Output the [X, Y] coordinate of the center of the cell containing the given text.  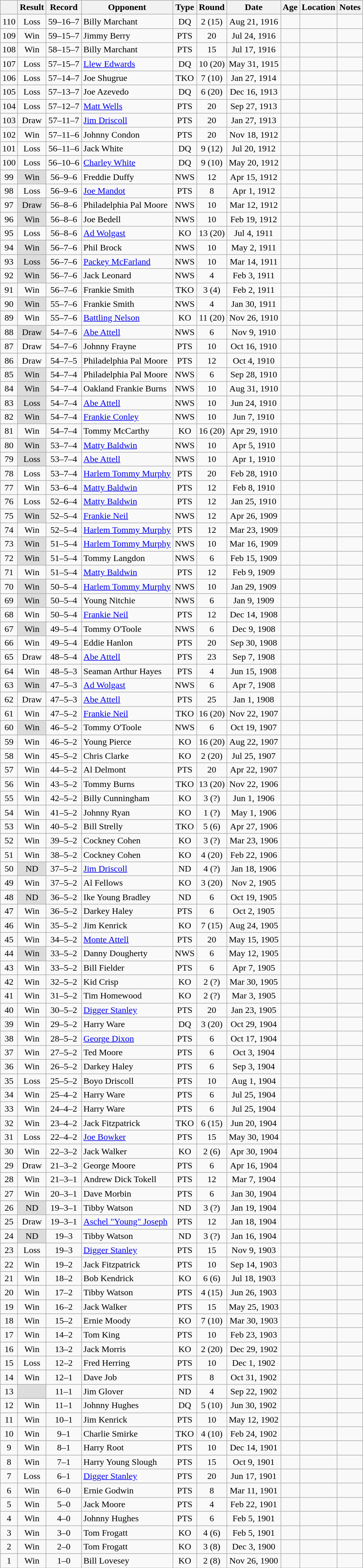
Jan 25, 1910 [254, 502]
98 [9, 191]
46 [9, 925]
Jul 20, 1912 [254, 148]
Jack Morris [127, 1349]
Jul 17, 1916 [254, 50]
12–2 [64, 1363]
13 [9, 1391]
87 [9, 346]
Joe Shugrue [127, 78]
Nov 9, 1903 [254, 1250]
Seaman Arthur Hayes [127, 671]
26–5–2 [64, 1066]
Jan 19, 1904 [254, 1208]
Dave Job [127, 1377]
75 [9, 516]
82 [9, 417]
Oakland Frankie Burns [127, 388]
Battling Nelson [127, 318]
Tim Homewood [127, 996]
64 [9, 671]
Oct 3, 1904 [254, 1052]
Al Delmont [127, 770]
Jun 20, 1904 [254, 1123]
27–5–2 [64, 1052]
Jul 18, 1903 [254, 1278]
3–0 [64, 1533]
Jul 4, 1911 [254, 233]
38–5–2 [64, 854]
Dec 14, 1901 [254, 1448]
62 [9, 699]
44 [9, 954]
48–5–4 [64, 657]
May 12, 1905 [254, 954]
25–5–2 [64, 1081]
23–4–2 [64, 1123]
31 [9, 1137]
Oct 2, 1905 [254, 911]
77 [9, 488]
12–1 [64, 1377]
Mar 11, 1901 [254, 1490]
George Moore [127, 1165]
Nov 22, 1907 [254, 714]
56–10–6 [64, 163]
40–5–2 [64, 826]
7 (15) [212, 925]
4 (6) [212, 1533]
Jul 24, 1916 [254, 36]
47–5–2 [64, 714]
May 31, 1915 [254, 64]
Joe Azevedo [127, 92]
Mar 30, 1905 [254, 982]
Fred Herring [127, 1363]
Mar 23, 1906 [254, 840]
Type [185, 7]
3 (8) [212, 1547]
96 [9, 219]
4 (?) [212, 869]
Bob Kendrick [127, 1278]
Jack Leonard [127, 276]
25–4–2 [64, 1095]
108 [9, 50]
57–15–7 [64, 64]
Sep 27, 1913 [254, 106]
58 [9, 756]
94 [9, 247]
7–1 [64, 1462]
33 [9, 1109]
Ernie Moody [127, 1321]
105 [9, 92]
5 (10) [212, 1405]
29–5–2 [64, 1024]
Feb 22, 1906 [254, 854]
Feb 22, 1901 [254, 1504]
Sep 3, 1904 [254, 1066]
Jan 27, 1913 [254, 120]
Feb 2, 1911 [254, 290]
86 [9, 360]
35 [9, 1081]
28 [9, 1180]
14 [9, 1377]
57 [9, 770]
2 (15) [212, 22]
Round [212, 7]
92 [9, 276]
Oct 9, 1901 [254, 1462]
Dave Morbin [127, 1194]
21–3–1 [64, 1180]
3 [9, 1533]
97 [9, 205]
89 [9, 318]
57–11–6 [64, 134]
Apr 16, 1904 [254, 1165]
24–4–2 [64, 1109]
39 [9, 1024]
Result [32, 7]
Oct 31, 1902 [254, 1377]
Apr 26, 1909 [254, 516]
Aug 31, 1910 [254, 388]
Freddie Duffy [127, 177]
9 (10) [212, 163]
71 [9, 572]
Jun 15, 1908 [254, 671]
21 [9, 1278]
Danny Dougherty [127, 954]
13–2 [64, 1349]
Jun 26, 1903 [254, 1292]
Jan 18, 1906 [254, 869]
Tommy McCarthy [127, 431]
52–6–4 [64, 502]
6–0 [64, 1490]
Apr 1, 1912 [254, 191]
Sep 7, 1908 [254, 657]
107 [9, 64]
Oct 17, 1904 [254, 1038]
55 [9, 798]
32 [9, 1123]
Dec 3, 1900 [254, 1547]
Kid Crisp [127, 982]
32–5–2 [64, 982]
Jun 1, 1906 [254, 798]
Aschel "Young" Joseph [127, 1222]
Mar 12, 1912 [254, 205]
41 [9, 996]
Apr 30, 1904 [254, 1151]
95 [9, 233]
Location [318, 7]
81 [9, 431]
93 [9, 262]
Oct 19, 1905 [254, 897]
Joe Bedell [127, 219]
Johnny Frayne [127, 346]
Oct 19, 1907 [254, 728]
91 [9, 290]
60 [9, 728]
4 (20) [212, 854]
Jun 7, 1910 [254, 417]
Dec 9, 1908 [254, 629]
Jan 1, 1908 [254, 699]
Jan 29, 1909 [254, 586]
Bill Fielder [127, 968]
42–5–2 [64, 798]
48 [9, 897]
15–2 [64, 1321]
Young Pierce [127, 742]
45 [9, 939]
101 [9, 148]
35–5–2 [64, 925]
6–1 [64, 1476]
100 [9, 163]
22–3–2 [64, 1151]
67 [9, 629]
Record [64, 7]
43 [9, 968]
May 12, 1902 [254, 1420]
22–4–2 [64, 1137]
45–5–2 [64, 756]
Jun 17, 1901 [254, 1476]
88 [9, 332]
34 [9, 1095]
Oct 16, 1910 [254, 346]
Age [290, 7]
66 [9, 643]
Boyo Driscoll [127, 1081]
10–1 [64, 1420]
Tommy Burns [127, 784]
58–15–7 [64, 50]
Apr 15, 1912 [254, 177]
Nov 9, 1910 [254, 332]
57–11–7 [64, 120]
Joe Bowker [127, 1137]
Llew Edwards [127, 64]
Frankie Conley [127, 417]
Johnny Condon [127, 134]
30–5–2 [64, 1010]
30 [9, 1151]
Dec 1, 1902 [254, 1363]
49 [9, 883]
Nov 22, 1906 [254, 784]
Eddie Hanlon [127, 643]
Bill Lovesey [127, 1561]
28–5–2 [64, 1038]
68 [9, 614]
6 (20) [212, 92]
20–3–1 [64, 1194]
37 [9, 1052]
Al Fellows [127, 883]
4 (15) [212, 1292]
Nov 26, 1900 [254, 1561]
69 [9, 600]
19 [9, 1306]
9–1 [64, 1434]
27 [9, 1194]
9 (12) [212, 148]
61 [9, 714]
Nov 18, 1912 [254, 134]
78 [9, 473]
Sep 22, 1902 [254, 1391]
Jul 25, 1907 [254, 756]
43–5–2 [64, 784]
Aug 21, 1916 [254, 22]
102 [9, 134]
72 [9, 558]
50 [9, 869]
Charlie Smirke [127, 1434]
Jan 9, 1909 [254, 600]
Jack Moore [127, 1504]
Apr 7, 1905 [254, 968]
2 (8) [212, 1561]
Packey McFarland [127, 262]
83 [9, 403]
Young Nitchie [127, 600]
106 [9, 78]
57–13–7 [64, 92]
90 [9, 304]
59 [9, 742]
16 [9, 1349]
56 [9, 784]
May 1, 1906 [254, 812]
Jack White [127, 148]
14–2 [64, 1335]
Matt Wells [127, 106]
48–5–3 [64, 671]
103 [9, 120]
May 15, 1905 [254, 939]
11 (20) [212, 318]
Tom King [127, 1335]
2 [9, 1547]
4–0 [64, 1518]
52 [9, 840]
Feb 19, 1912 [254, 219]
44–5–2 [64, 770]
Bill Strelly [127, 826]
10 (20) [212, 64]
Jan 18, 1904 [254, 1222]
5–0 [64, 1504]
Nov 2, 1905 [254, 883]
29 [9, 1165]
Billy Cunningham [127, 798]
Mar 16, 1909 [254, 544]
63 [9, 685]
2 (6) [212, 1151]
51 [9, 854]
7 [9, 1476]
21–3–2 [64, 1165]
18–2 [64, 1278]
Phil Brock [127, 247]
George Dixon [127, 1038]
57–14–7 [64, 78]
59–16–7 [64, 22]
Jimmy Berry [127, 36]
Sep 30, 1908 [254, 643]
Feb 9, 1909 [254, 572]
24 [9, 1236]
36 [9, 1066]
Ted Moore [127, 1052]
57–12–7 [64, 106]
Mar 7, 1904 [254, 1180]
Dec 16, 1913 [254, 92]
Aug 22, 1907 [254, 742]
5 [9, 1504]
Notes [350, 7]
Jim Glover [127, 1391]
Opponent [127, 7]
17 [9, 1335]
73 [9, 544]
56–11–6 [64, 148]
Jan 30, 1911 [254, 304]
Mar 23, 1909 [254, 530]
Ike Young Bradley [127, 897]
79 [9, 459]
Harry Root [127, 1448]
Feb 15, 1909 [254, 558]
2–0 [64, 1547]
42 [9, 982]
Apr 22, 1907 [254, 770]
Jan 27, 1914 [254, 78]
38 [9, 1038]
Apr 27, 1906 [254, 826]
Andrew Dick Tokell [127, 1180]
May 2, 1911 [254, 247]
Apr 1, 1910 [254, 459]
Monte Attell [127, 939]
Aug 24, 1905 [254, 925]
Sep 14, 1903 [254, 1264]
Oct 29, 1904 [254, 1024]
Jun 24, 1910 [254, 403]
Date [254, 7]
Feb 24, 1902 [254, 1434]
6 (15) [212, 1123]
Mar 14, 1911 [254, 262]
22 [9, 1264]
26 [9, 1208]
Feb 28, 1910 [254, 473]
47 [9, 911]
3 (4) [212, 290]
Johnny Ryan [127, 812]
65 [9, 657]
34–5–2 [64, 939]
53 [9, 826]
Harry Young Slough [127, 1462]
16–2 [64, 1306]
Dec 29, 1902 [254, 1349]
6 (6) [212, 1278]
Ernie Godwin [127, 1490]
70 [9, 586]
May 20, 1912 [254, 163]
74 [9, 530]
Oct 4, 1910 [254, 360]
Aug 1, 1904 [254, 1081]
99 [9, 177]
8–1 [64, 1448]
Tommy Langdon [127, 558]
Dec 14, 1908 [254, 614]
Feb 23, 1903 [254, 1335]
54 [9, 812]
54–7–5 [64, 360]
104 [9, 106]
9 [9, 1448]
41–5–2 [64, 812]
18 [9, 1321]
5 (6) [212, 826]
19–2 [64, 1264]
Apr 7, 1908 [254, 685]
80 [9, 445]
85 [9, 374]
Feb 3, 1911 [254, 276]
Feb 8, 1910 [254, 488]
1–0 [64, 1561]
Jun 30, 1902 [254, 1405]
Nov 26, 1910 [254, 318]
40 [9, 1010]
Chris Clarke [127, 756]
Apr 29, 1910 [254, 431]
11 [9, 1420]
Sep 28, 1910 [254, 374]
Mar 30, 1903 [254, 1321]
109 [9, 36]
31–5–2 [64, 996]
1 (?) [212, 812]
May 25, 1903 [254, 1306]
Jan 16, 1904 [254, 1236]
Jan 23, 1905 [254, 1010]
Apr 5, 1910 [254, 445]
39–5–2 [64, 840]
1 [9, 1561]
110 [9, 22]
May 30, 1904 [254, 1137]
Charley White [127, 163]
59–15–7 [64, 36]
Jan 30, 1904 [254, 1194]
76 [9, 502]
84 [9, 388]
4 (10) [212, 1434]
Joe Mandot [127, 191]
17–2 [64, 1292]
Mar 3, 1905 [254, 996]
53–6–4 [64, 488]
